Extract the [X, Y] coordinate from the center of the cell holding the provided text.  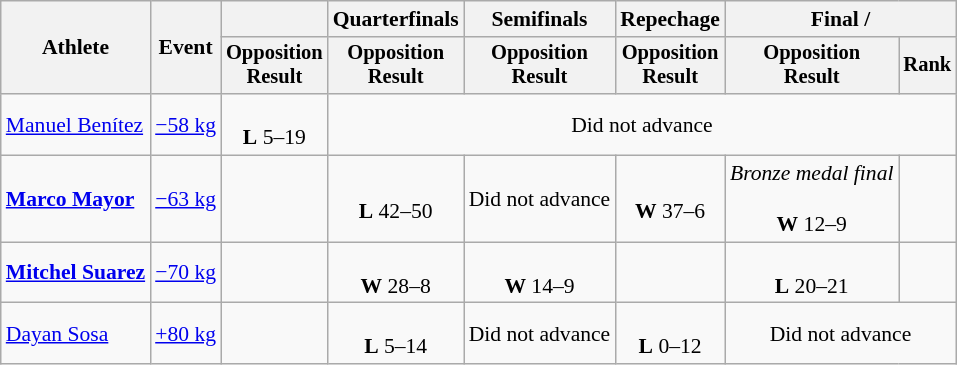
Manuel Benítez [76, 124]
Marco Mayor [76, 200]
Bronze medal finalW 12–9 [812, 200]
−70 kg [186, 272]
Athlete [76, 48]
W 14–9 [540, 272]
L 5–14 [396, 334]
−58 kg [186, 124]
L 42–50 [396, 200]
W 37–6 [670, 200]
Quarterfinals [396, 19]
Semifinals [540, 19]
Final / [840, 19]
Event [186, 48]
Rank [927, 66]
−63 kg [186, 200]
L 20–21 [812, 272]
Mitchel Suarez [76, 272]
Repechage [670, 19]
Dayan Sosa [76, 334]
+80 kg [186, 334]
W 28–8 [396, 272]
L 5–19 [274, 124]
L 0–12 [670, 334]
